From the cell containing the given text, extract its center point as (X, Y) coordinate. 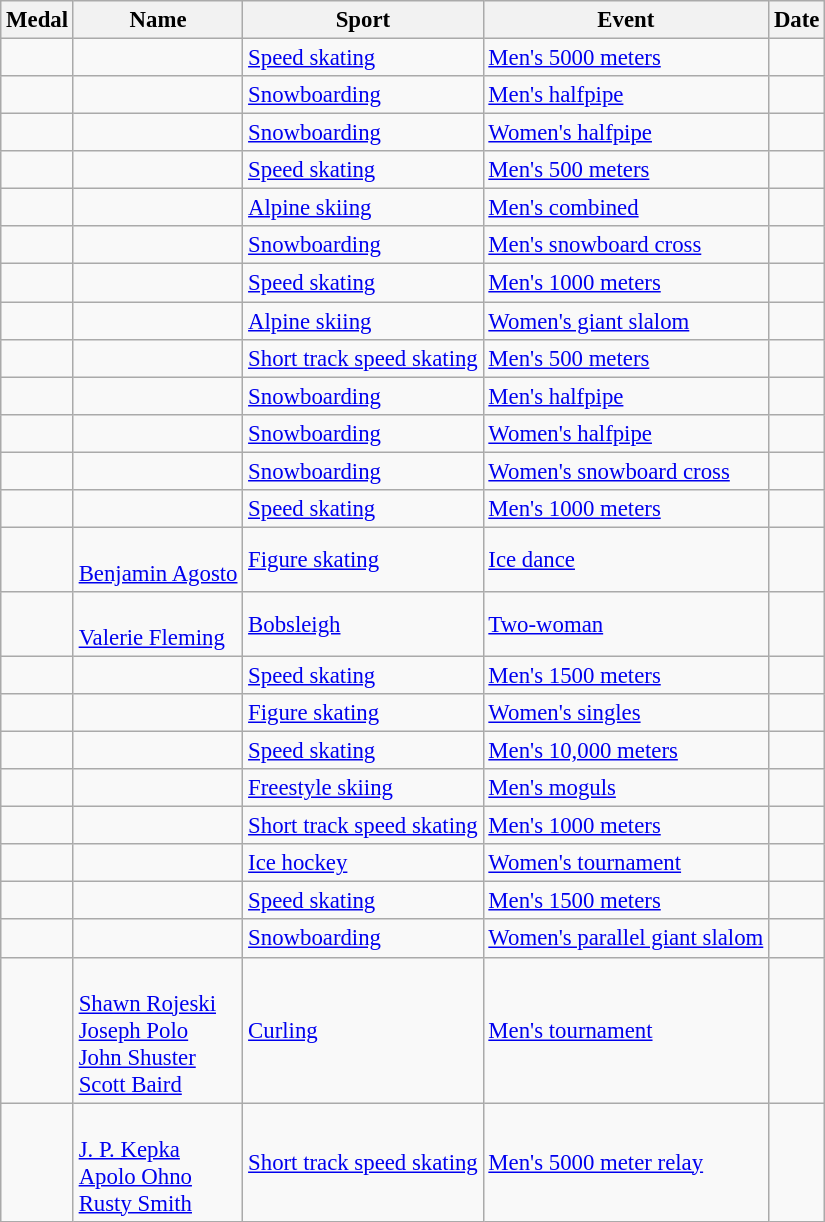
Women's giant slalom (626, 321)
Men's combined (626, 208)
Ice hockey (363, 863)
Men's 5000 meters (626, 58)
Men's 5000 meter relay (626, 1162)
Sport (363, 20)
Men's moguls (626, 788)
Curling (363, 1030)
Name (158, 20)
Medal (38, 20)
Women's tournament (626, 863)
Ice dance (626, 560)
Date (797, 20)
Men's tournament (626, 1030)
Event (626, 20)
Women's singles (626, 713)
Bobsleigh (363, 624)
Women's parallel giant slalom (626, 939)
J. P. KepkaApolo OhnoRusty Smith (158, 1162)
Men's 10,000 meters (626, 751)
Benjamin Agosto (158, 560)
Shawn RojeskiJoseph PoloJohn ShusterScott Baird (158, 1030)
Women's snowboard cross (626, 471)
Men's snowboard cross (626, 245)
Valerie Fleming (158, 624)
Freestyle skiing (363, 788)
Two-woman (626, 624)
